Output the [X, Y] coordinate of the center of the cell containing the given text.  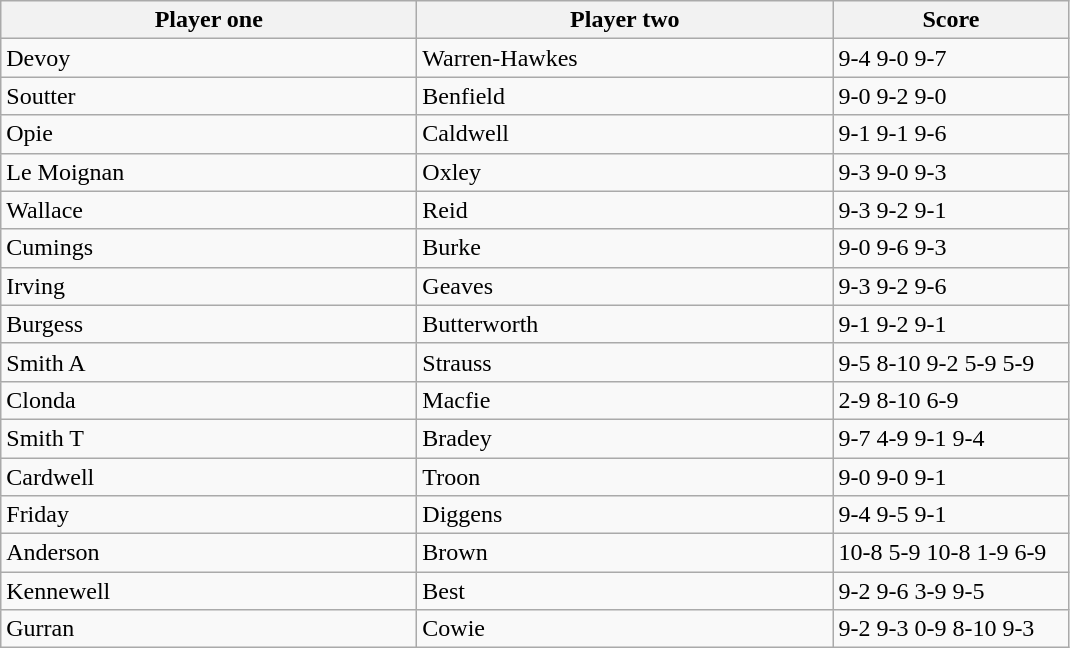
Smith T [209, 438]
Best [625, 591]
Anderson [209, 553]
Player one [209, 20]
Opie [209, 134]
9-0 9-2 9-0 [951, 96]
Devoy [209, 58]
Gurran [209, 629]
Kennewell [209, 591]
9-1 9-2 9-1 [951, 324]
Strauss [625, 362]
Friday [209, 515]
Score [951, 20]
Soutter [209, 96]
Benfield [625, 96]
9-2 9-3 0-9 8-10 9-3 [951, 629]
Burgess [209, 324]
Smith A [209, 362]
Burke [625, 248]
Le Moignan [209, 172]
Diggens [625, 515]
Brown [625, 553]
9-0 9-6 9-3 [951, 248]
Cowie [625, 629]
10-8 5-9 10-8 1-9 6-9 [951, 553]
Irving [209, 286]
Warren-Hawkes [625, 58]
9-0 9-0 9-1 [951, 477]
9-4 9-5 9-1 [951, 515]
9-3 9-0 9-3 [951, 172]
9-1 9-1 9-6 [951, 134]
Macfie [625, 400]
Cardwell [209, 477]
Caldwell [625, 134]
9-7 4-9 9-1 9-4 [951, 438]
Butterworth [625, 324]
Geaves [625, 286]
Bradey [625, 438]
Troon [625, 477]
Clonda [209, 400]
9-3 9-2 9-6 [951, 286]
Oxley [625, 172]
9-4 9-0 9-7 [951, 58]
Player two [625, 20]
Cumings [209, 248]
2-9 8-10 6-9 [951, 400]
9-5 8-10 9-2 5-9 5-9 [951, 362]
Reid [625, 210]
9-3 9-2 9-1 [951, 210]
9-2 9-6 3-9 9-5 [951, 591]
Wallace [209, 210]
